Locate the cell with the specified text and output its [X, Y] center coordinate. 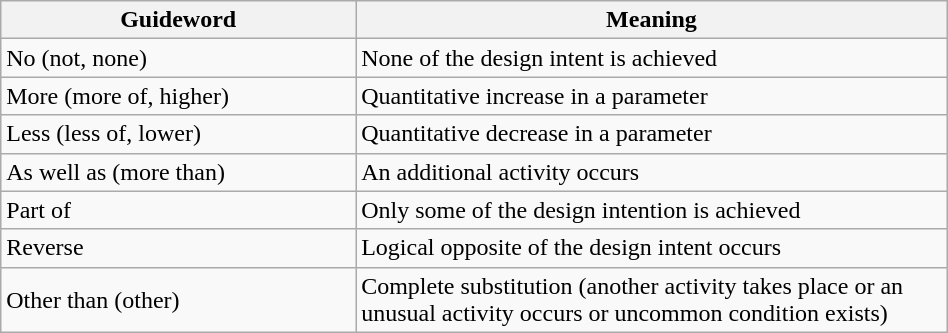
Quantitative decrease in a parameter [652, 134]
As well as (more than) [178, 172]
Quantitative increase in a parameter [652, 96]
Only some of the design intention is achieved [652, 210]
Reverse [178, 248]
None of the design intent is achieved [652, 58]
No (not, none) [178, 58]
Less (less of, lower) [178, 134]
Meaning [652, 20]
Logical opposite of the design intent occurs [652, 248]
Complete substitution (another activity takes place or an unusual activity occurs or uncommon condition exists) [652, 300]
Part of [178, 210]
More (more of, higher) [178, 96]
Guideword [178, 20]
Other than (other) [178, 300]
An additional activity occurs [652, 172]
